Locate the cell with the specified text and output its [X, Y] center coordinate. 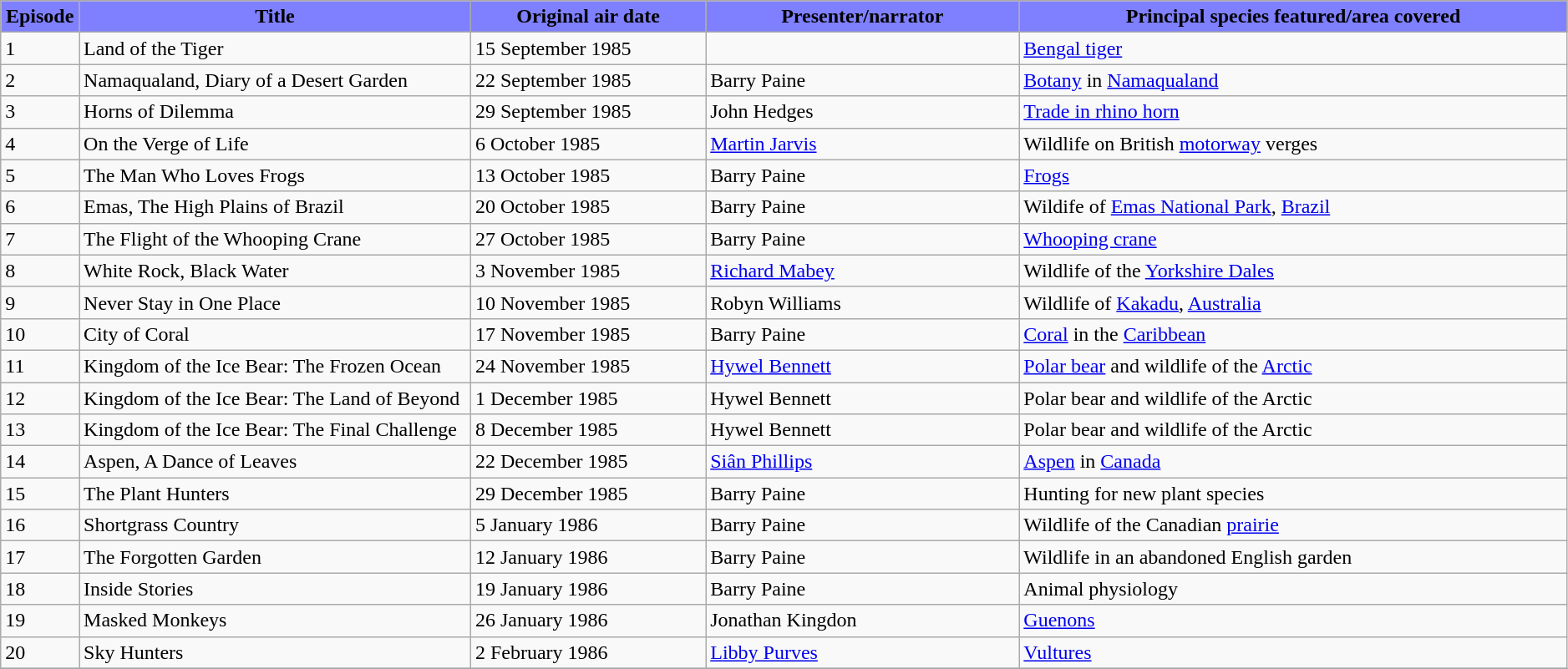
22 December 1985 [588, 462]
1 December 1985 [588, 398]
15 September 1985 [588, 48]
Aspen in Canada [1293, 462]
Kingdom of the Ice Bear: The Final Challenge [276, 430]
3 [40, 112]
2 February 1986 [588, 652]
3 November 1985 [588, 271]
Wildlife on British motorway verges [1293, 144]
5 [40, 175]
Botany in Namaqualand [1293, 80]
Emas, The High Plains of Brazil [276, 207]
Frogs [1293, 175]
29 September 1985 [588, 112]
Namaqualand, Diary of a Desert Garden [276, 80]
26 January 1986 [588, 621]
14 [40, 462]
4 [40, 144]
Episode [40, 17]
Aspen, A Dance of Leaves [276, 462]
29 December 1985 [588, 494]
10 [40, 334]
Wildife of Emas National Park, Brazil [1293, 207]
6 October 1985 [588, 144]
The Man Who Loves Frogs [276, 175]
Wildlife of the Yorkshire Dales [1293, 271]
17 [40, 557]
The Plant Hunters [276, 494]
On the Verge of Life [276, 144]
20 [40, 652]
Hunting for new plant species [1293, 494]
6 [40, 207]
18 [40, 589]
Coral in the Caribbean [1293, 334]
Sky Hunters [276, 652]
Siân Phillips [862, 462]
11 [40, 366]
24 November 1985 [588, 366]
Wildlife in an abandoned English garden [1293, 557]
Presenter/narrator [862, 17]
Shortgrass Country [276, 525]
5 January 1986 [588, 525]
Trade in rhino horn [1293, 112]
Never Stay in One Place [276, 302]
Title [276, 17]
White Rock, Black Water [276, 271]
19 [40, 621]
12 [40, 398]
16 [40, 525]
15 [40, 494]
The Forgotten Garden [276, 557]
Bengal tiger [1293, 48]
Inside Stories [276, 589]
17 November 1985 [588, 334]
Guenons [1293, 621]
2 [40, 80]
Vultures [1293, 652]
Animal physiology [1293, 589]
City of Coral [276, 334]
8 [40, 271]
Wildlife of the Canadian prairie [1293, 525]
12 January 1986 [588, 557]
John Hedges [862, 112]
Robyn Williams [862, 302]
13 [40, 430]
Wildlife of Kakadu, Australia [1293, 302]
Martin Jarvis [862, 144]
Richard Mabey [862, 271]
Whooping crane [1293, 239]
1 [40, 48]
Libby Purves [862, 652]
Land of the Tiger [276, 48]
27 October 1985 [588, 239]
7 [40, 239]
9 [40, 302]
20 October 1985 [588, 207]
10 November 1985 [588, 302]
19 January 1986 [588, 589]
Jonathan Kingdon [862, 621]
Horns of Dilemma [276, 112]
8 December 1985 [588, 430]
22 September 1985 [588, 80]
Masked Monkeys [276, 621]
The Flight of the Whooping Crane [276, 239]
Original air date [588, 17]
13 October 1985 [588, 175]
Kingdom of the Ice Bear: The Frozen Ocean [276, 366]
Principal species featured/area covered [1293, 17]
Kingdom of the Ice Bear: The Land of Beyond [276, 398]
